Pinpoint the cell where the given text exists, returning its (X, Y) midpoint coordinate. 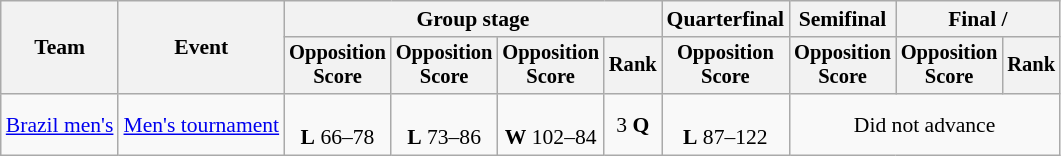
Men's tournament (201, 124)
Semifinal (842, 19)
L 87–122 (726, 124)
L 66–78 (338, 124)
Final / (978, 19)
Brazil men's (60, 124)
W 102–84 (550, 124)
Group stage (472, 19)
Event (201, 48)
3 Q (633, 124)
Team (60, 48)
Did not advance (924, 124)
L 73–86 (444, 124)
Quarterfinal (726, 19)
